Scan for the cell matching the given text and deliver its [X, Y] coordinate at center. 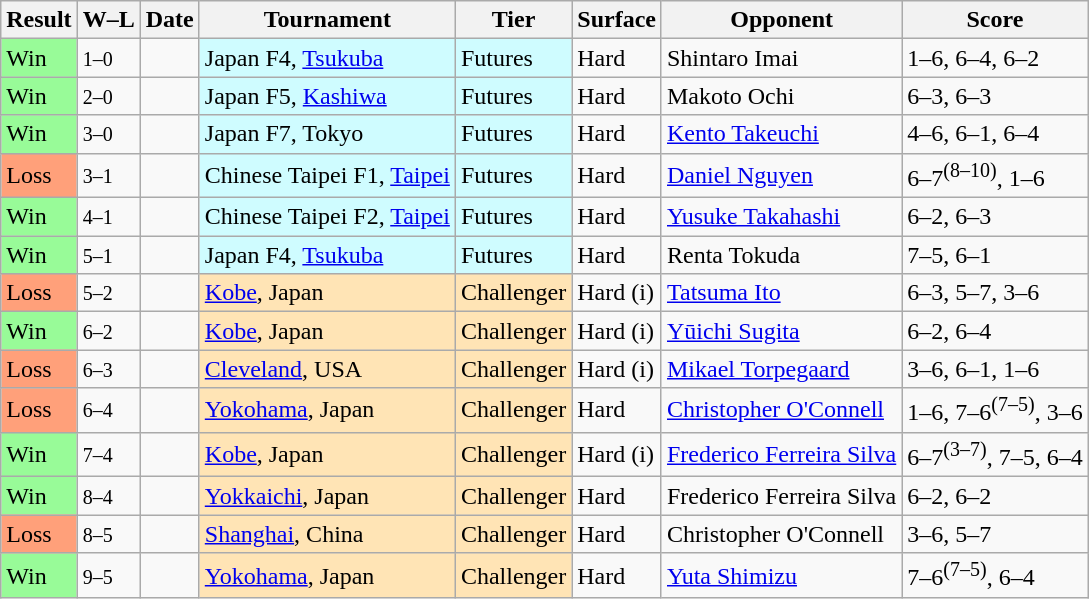
Japan F7, Tokyo [327, 134]
Shintaro Imai [781, 58]
Daniel Nguyen [781, 176]
9–5 [108, 576]
7–5, 6–1 [995, 255]
6–7(8–10), 1–6 [995, 176]
5–1 [108, 255]
3–0 [108, 134]
7–4 [108, 454]
W–L [108, 20]
6–2, 6–4 [995, 331]
3–6, 5–7 [995, 534]
4–6, 6–1, 6–4 [995, 134]
Chinese Taipei F1, Taipei [327, 176]
8–5 [108, 534]
Cleveland, USA [327, 369]
Tatsuma Ito [781, 293]
6–2, 6–3 [995, 217]
1–6, 6–4, 6–2 [995, 58]
6–3 [108, 369]
Tournament [327, 20]
1–6, 7–6(7–5), 3–6 [995, 410]
1–0 [108, 58]
3–6, 6–1, 1–6 [995, 369]
Yuta Shimizu [781, 576]
Yūichi Sugita [781, 331]
Tier [513, 20]
Shanghai, China [327, 534]
Makoto Ochi [781, 96]
7–6(7–5), 6–4 [995, 576]
6–2, 6–2 [995, 496]
Surface [617, 20]
6–3, 6–3 [995, 96]
3–1 [108, 176]
Renta Tokuda [781, 255]
6–3, 5–7, 3–6 [995, 293]
6–4 [108, 410]
8–4 [108, 496]
Chinese Taipei F2, Taipei [327, 217]
Opponent [781, 20]
Date [170, 20]
Mikael Torpegaard [781, 369]
Score [995, 20]
Result [39, 20]
Yusuke Takahashi [781, 217]
4–1 [108, 217]
2–0 [108, 96]
6–7(3–7), 7–5, 6–4 [995, 454]
Yokkaichi, Japan [327, 496]
5–2 [108, 293]
Japan F5, Kashiwa [327, 96]
6–2 [108, 331]
Kento Takeuchi [781, 134]
